Determine the (X, Y) coordinate at the center of the cell enclosing the given text.  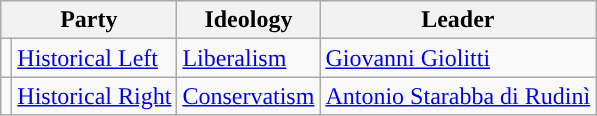
Historical Left (94, 58)
Ideology (248, 20)
Historical Right (94, 96)
Leader (458, 20)
Giovanni Giolitti (458, 58)
Antonio Starabba di Rudinì (458, 96)
Liberalism (248, 58)
Party (89, 20)
Conservatism (248, 96)
